Determine the [x, y] coordinate at the center of the cell enclosing the given text.  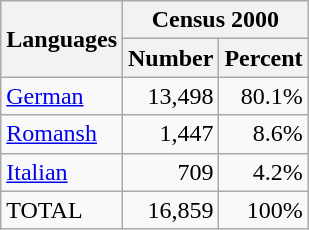
Census 2000 [216, 20]
16,859 [171, 210]
Number [171, 58]
8.6% [264, 134]
80.1% [264, 96]
Romansh [62, 134]
4.2% [264, 172]
German [62, 96]
13,498 [171, 96]
709 [171, 172]
100% [264, 210]
Percent [264, 58]
Italian [62, 172]
1,447 [171, 134]
TOTAL [62, 210]
Languages [62, 39]
